Identify which cell holds the provided text, then report its [x, y] central coordinate. 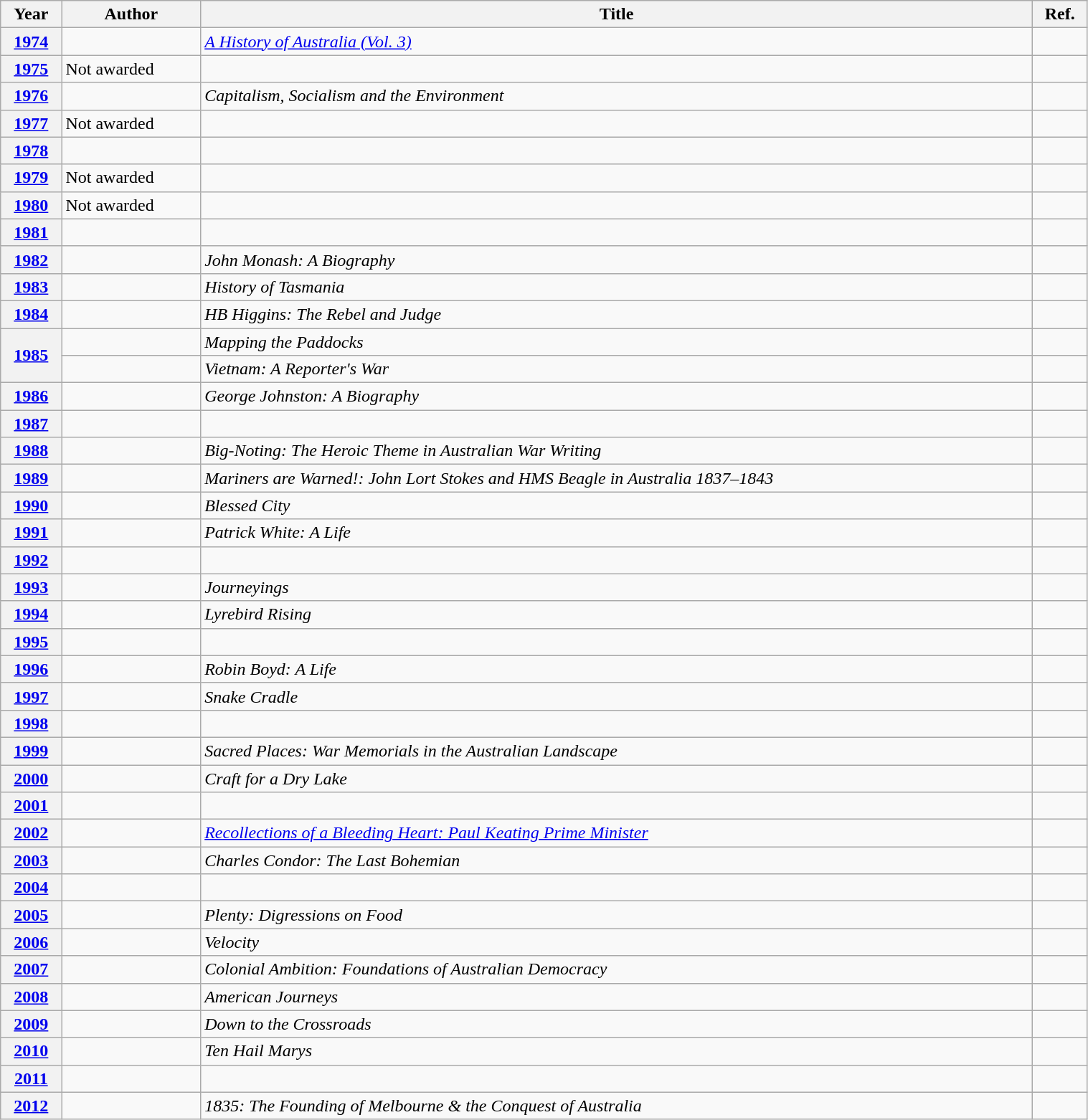
1984 [32, 314]
2009 [32, 1024]
1977 [32, 123]
2005 [32, 915]
1992 [32, 560]
Ref. [1060, 14]
2003 [32, 860]
1988 [32, 451]
Lyrebird Rising [617, 614]
1835: The Founding of Melbourne & the Conquest of Australia [617, 1106]
1983 [32, 287]
Craft for a Dry Lake [617, 778]
Mapping the Paddocks [617, 342]
2006 [32, 942]
HB Higgins: The Rebel and Judge [617, 314]
1989 [32, 478]
Ten Hail Marys [617, 1051]
1986 [32, 397]
Journeyings [617, 587]
1976 [32, 96]
Robin Boyd: A Life [617, 669]
Down to the Crossroads [617, 1024]
2012 [32, 1106]
2010 [32, 1051]
Velocity [617, 942]
1995 [32, 642]
Plenty: Digressions on Food [617, 915]
American Journeys [617, 997]
Title [617, 14]
1987 [32, 424]
2004 [32, 888]
Charles Condor: The Last Bohemian [617, 860]
2002 [32, 833]
Colonial Ambition: Foundations of Australian Democracy [617, 969]
Year [32, 14]
History of Tasmania [617, 287]
Big-Noting: The Heroic Theme in Australian War Writing [617, 451]
1994 [32, 614]
A History of Australia (Vol. 3) [617, 42]
Blessed City [617, 506]
1975 [32, 69]
1990 [32, 506]
1980 [32, 205]
1985 [32, 356]
Capitalism, Socialism and the Environment [617, 96]
2011 [32, 1078]
2001 [32, 806]
1991 [32, 533]
1998 [32, 723]
1996 [32, 669]
1978 [32, 151]
Vietnam: A Reporter's War [617, 369]
2008 [32, 997]
Sacred Places: War Memorials in the Australian Landscape [617, 751]
Mariners are Warned!: John Lort Stokes and HMS Beagle in Australia 1837–1843 [617, 478]
1997 [32, 696]
1981 [32, 232]
John Monash: A Biography [617, 260]
Snake Cradle [617, 696]
1974 [32, 42]
1993 [32, 587]
Author [131, 14]
2007 [32, 969]
1979 [32, 178]
1982 [32, 260]
1999 [32, 751]
Recollections of a Bleeding Heart: Paul Keating Prime Minister [617, 833]
Patrick White: A Life [617, 533]
2000 [32, 778]
George Johnston: A Biography [617, 397]
